From the cell containing the given text, extract its center point as [x, y] coordinate. 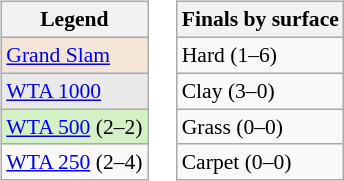
Legend [74, 20]
Finals by surface [260, 20]
Carpet (0–0) [260, 162]
Clay (3–0) [260, 91]
Grand Slam [74, 55]
WTA 250 (2–4) [74, 162]
Hard (1–6) [260, 55]
Grass (0–0) [260, 127]
WTA 1000 [74, 91]
WTA 500 (2–2) [74, 127]
